Search for the cell housing the specified text and yield its [X, Y] center coordinate. 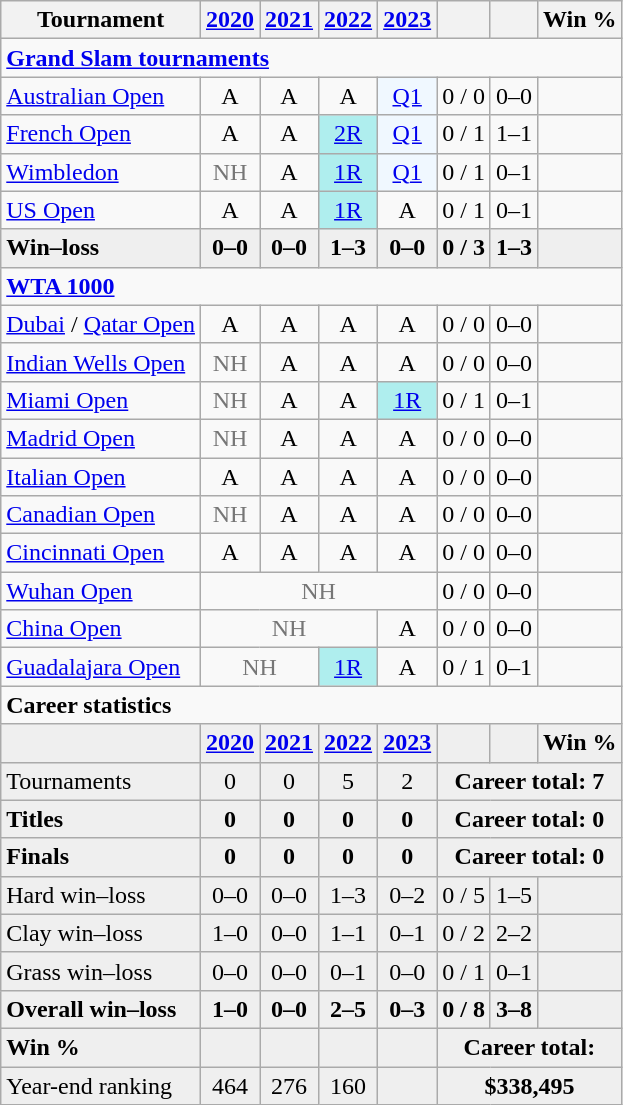
Guadalajara Open [101, 667]
Wuhan Open [101, 591]
Dubai / Qatar Open [101, 324]
0–2 [408, 895]
$338,495 [530, 1085]
0 / 5 [464, 895]
Titles [101, 819]
Cincinnati Open [101, 553]
464 [230, 1085]
Madrid Open [101, 438]
Clay win–loss [101, 933]
Grass win–loss [101, 971]
Year-end ranking [101, 1085]
Finals [101, 857]
5 [348, 781]
Career total: 7 [530, 781]
Miami Open [101, 400]
US Open [101, 210]
French Open [101, 134]
0 / 2 [464, 933]
China Open [101, 629]
Australian Open [101, 96]
Tournament [101, 20]
2–5 [348, 1009]
WTA 1000 [312, 286]
0 / 8 [464, 1009]
Career total: [530, 1047]
Wimbledon [101, 172]
2 [408, 781]
Tournaments [101, 781]
Indian Wells Open [101, 362]
Italian Open [101, 477]
3–8 [514, 1009]
Canadian Open [101, 515]
1–5 [514, 895]
Career statistics [312, 705]
160 [348, 1085]
Grand Slam tournaments [312, 58]
Overall win–loss [101, 1009]
0 / 3 [464, 248]
2–2 [514, 933]
2R [348, 134]
276 [290, 1085]
0–3 [408, 1009]
Win–loss [101, 248]
Hard win–loss [101, 895]
